Output the [x, y] coordinate of the center of the cell containing the given text.  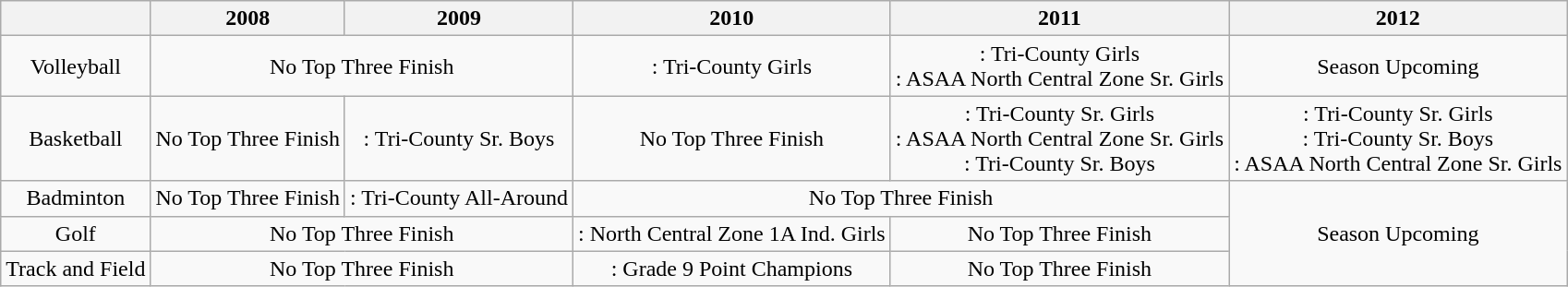
Basketball [76, 138]
2009 [458, 18]
: Grade 9 Point Champions [732, 269]
2012 [1398, 18]
Golf [76, 233]
: Tri-County Girls [732, 66]
: North Central Zone 1A Ind. Girls [732, 233]
: Tri-County Sr. Girls : ASAA North Central Zone Sr. Girls : Tri-County Sr. Boys [1059, 138]
: Tri-County Sr. Girls : Tri-County Sr. Boys : ASAA North Central Zone Sr. Girls [1398, 138]
Track and Field [76, 269]
Volleyball [76, 66]
2010 [732, 18]
: Tri-County Sr. Boys [458, 138]
2008 [247, 18]
: Tri-County All-Around [458, 198]
2011 [1059, 18]
: Tri-County Girls : ASAA North Central Zone Sr. Girls [1059, 66]
Badminton [76, 198]
